Find where the given text appears and provide that cell's center as [x, y] coordinate. 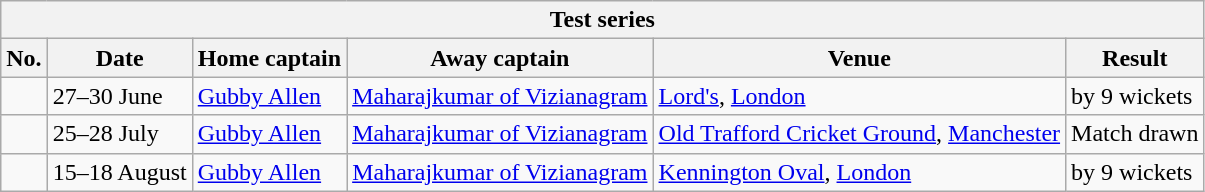
No. [24, 58]
Home captain [269, 58]
15–18 August [120, 172]
Venue [860, 58]
25–28 July [120, 134]
Match drawn [1135, 134]
Old Trafford Cricket Ground, Manchester [860, 134]
Away captain [500, 58]
Date [120, 58]
Lord's, London [860, 96]
Test series [602, 20]
27–30 June [120, 96]
Kennington Oval, London [860, 172]
Result [1135, 58]
